Capture the cell that displays the provided text and extract its (x, y) central coordinate. 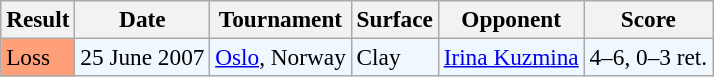
25 June 2007 (142, 57)
Date (142, 19)
Loss (38, 57)
Opponent (511, 19)
Irina Kuzmina (511, 57)
Tournament (280, 19)
4–6, 0–3 ret. (648, 57)
Surface (394, 19)
Clay (394, 57)
Score (648, 19)
Result (38, 19)
Oslo, Norway (280, 57)
